Search for the cell housing the specified text and yield its (X, Y) center coordinate. 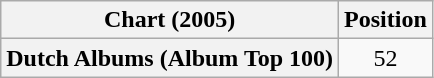
Chart (2005) (170, 20)
Position (386, 20)
Dutch Albums (Album Top 100) (170, 58)
52 (386, 58)
